Capture the cell that displays the provided text and extract its (x, y) central coordinate. 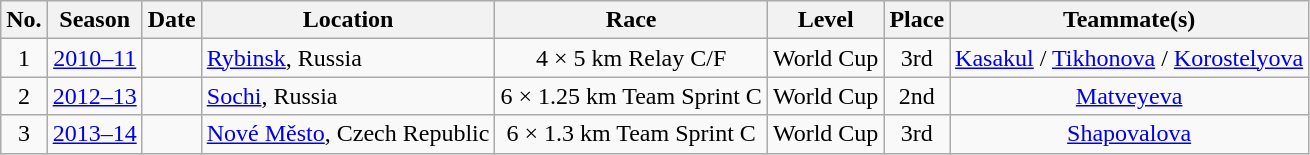
Teammate(s) (1130, 20)
Date (172, 20)
Season (94, 20)
6 × 1.3 km Team Sprint C (631, 134)
Kasakul / Tikhonova / Korostelyova (1130, 58)
3 (24, 134)
Matveyeva (1130, 96)
Place (917, 20)
2nd (917, 96)
Location (348, 20)
Sochi, Russia (348, 96)
2013–14 (94, 134)
2 (24, 96)
2010–11 (94, 58)
1 (24, 58)
Rybinsk, Russia (348, 58)
4 × 5 km Relay C/F (631, 58)
No. (24, 20)
6 × 1.25 km Team Sprint C (631, 96)
Shapovalova (1130, 134)
Nové Město, Czech Republic (348, 134)
2012–13 (94, 96)
Race (631, 20)
Level (825, 20)
